Locate the cell with the specified text and output its (X, Y) center coordinate. 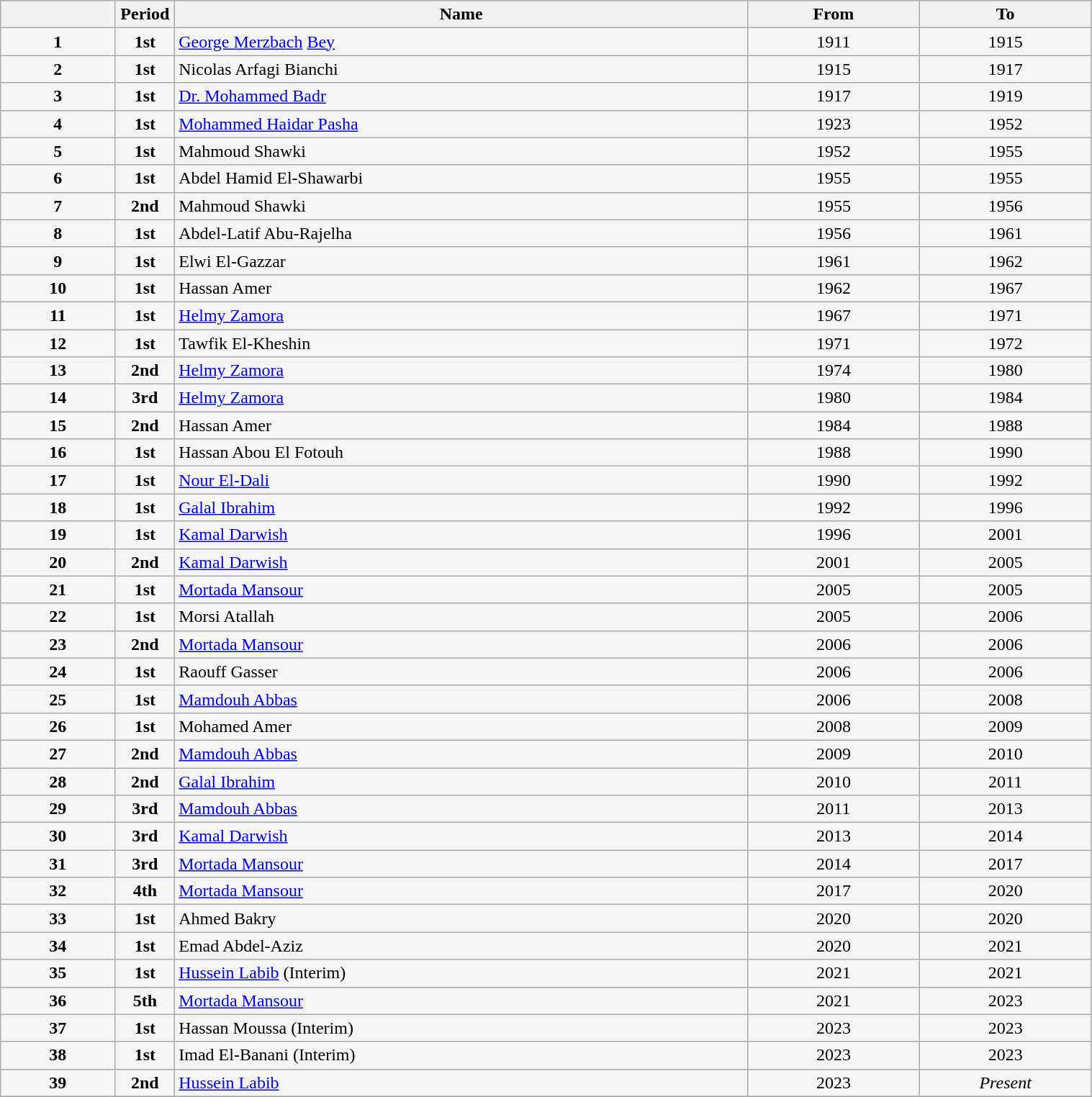
37 (58, 1028)
1972 (1005, 343)
31 (58, 864)
38 (58, 1055)
30 (58, 836)
2 (58, 69)
5th (145, 1001)
Dr. Mohammed Badr (461, 96)
Present (1005, 1083)
Emad Abdel-Aziz (461, 946)
9 (58, 261)
20 (58, 562)
Period (145, 14)
29 (58, 809)
5 (58, 151)
22 (58, 617)
1919 (1005, 96)
19 (58, 535)
4 (58, 124)
36 (58, 1001)
Name (461, 14)
32 (58, 891)
Mohamed Amer (461, 726)
35 (58, 973)
1923 (834, 124)
7 (58, 206)
17 (58, 480)
From (834, 14)
12 (58, 343)
14 (58, 398)
1911 (834, 42)
3 (58, 96)
25 (58, 699)
Hassan Abou El Fotouh (461, 453)
Mohammed Haidar Pasha (461, 124)
28 (58, 781)
Morsi Atallah (461, 617)
18 (58, 507)
Nicolas Arfagi Bianchi (461, 69)
8 (58, 233)
24 (58, 672)
34 (58, 946)
10 (58, 288)
Raouff Gasser (461, 672)
Ahmed Bakry (461, 918)
1 (58, 42)
Abdel-Latif Abu-Rajelha (461, 233)
26 (58, 726)
16 (58, 453)
27 (58, 754)
Elwi El-Gazzar (461, 261)
Imad El-Banani (Interim) (461, 1055)
39 (58, 1083)
Nour El-Dali (461, 480)
Hassan Moussa (Interim) (461, 1028)
6 (58, 179)
Tawfik El-Kheshin (461, 343)
15 (58, 425)
13 (58, 371)
33 (58, 918)
4th (145, 891)
Hussein Labib (461, 1083)
23 (58, 644)
1974 (834, 371)
To (1005, 14)
Abdel Hamid El-Shawarbi (461, 179)
11 (58, 315)
21 (58, 590)
Hussein Labib (Interim) (461, 973)
George Merzbach Bey (461, 42)
